Provide the [X, Y] coordinate of the cell's center where the given text is located.  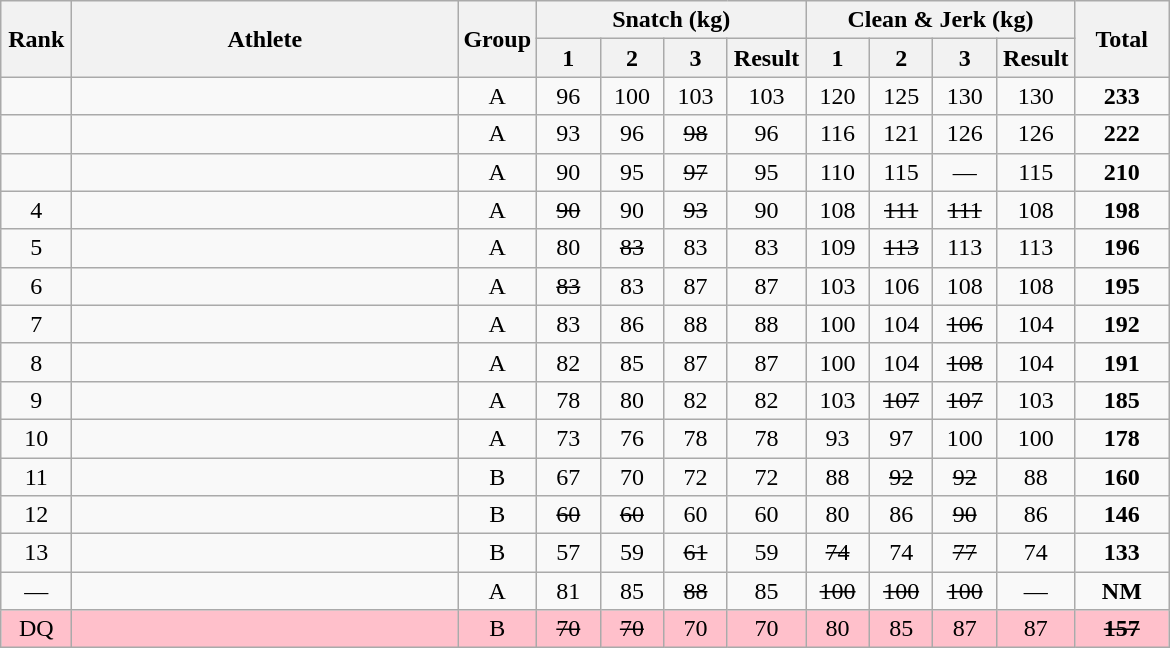
Clean & Jerk (kg) [940, 20]
116 [838, 134]
Snatch (kg) [672, 20]
4 [36, 210]
222 [1122, 134]
157 [1122, 629]
233 [1122, 96]
11 [36, 477]
10 [36, 438]
121 [901, 134]
6 [36, 286]
77 [965, 553]
133 [1122, 553]
12 [36, 515]
5 [36, 248]
13 [36, 553]
73 [569, 438]
185 [1122, 400]
120 [838, 96]
Group [498, 39]
191 [1122, 362]
110 [838, 172]
210 [1122, 172]
61 [696, 553]
81 [569, 591]
9 [36, 400]
Rank [36, 39]
7 [36, 324]
125 [901, 96]
Athlete [265, 39]
198 [1122, 210]
57 [569, 553]
8 [36, 362]
76 [632, 438]
109 [838, 248]
178 [1122, 438]
146 [1122, 515]
98 [696, 134]
196 [1122, 248]
160 [1122, 477]
Total [1122, 39]
DQ [36, 629]
NM [1122, 591]
195 [1122, 286]
67 [569, 477]
192 [1122, 324]
